Find where the given text appears and provide that cell's center as [x, y] coordinate. 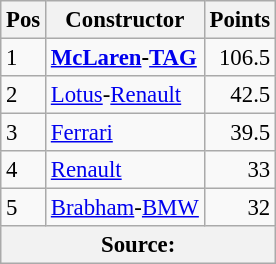
Constructor [126, 20]
3 [24, 133]
Ferrari [126, 133]
Lotus-Renault [126, 95]
42.5 [240, 95]
106.5 [240, 58]
Pos [24, 20]
4 [24, 170]
39.5 [240, 133]
2 [24, 95]
Source: [138, 245]
1 [24, 58]
McLaren-TAG [126, 58]
Renault [126, 170]
33 [240, 170]
Brabham-BMW [126, 208]
32 [240, 208]
5 [24, 208]
Points [240, 20]
